Scan for the cell matching the given text and deliver its (x, y) coordinate at center. 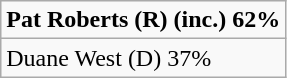
Duane West (D) 37% (144, 58)
Pat Roberts (R) (inc.) 62% (144, 20)
